Identify which cell holds the provided text, then report its (X, Y) central coordinate. 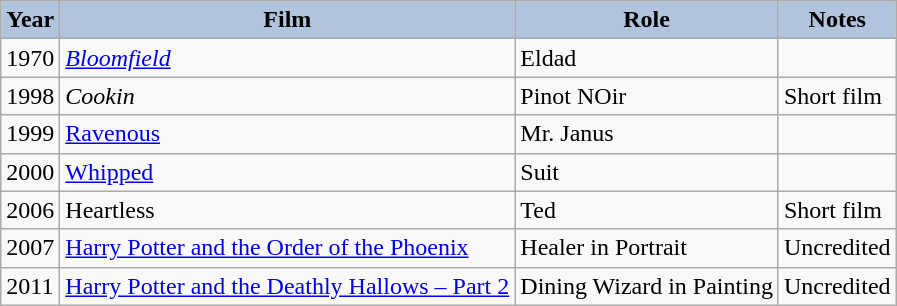
1999 (30, 134)
Bloomfield (288, 58)
2007 (30, 248)
2006 (30, 210)
Year (30, 20)
2011 (30, 286)
2000 (30, 172)
Dining Wizard in Painting (647, 286)
Harry Potter and the Deathly Hallows – Part 2 (288, 286)
Healer in Portrait (647, 248)
Cookin (288, 96)
1998 (30, 96)
Eldad (647, 58)
Pinot NOir (647, 96)
Role (647, 20)
Film (288, 20)
Suit (647, 172)
Whipped (288, 172)
Heartless (288, 210)
Ravenous (288, 134)
Harry Potter and the Order of the Phoenix (288, 248)
Notes (837, 20)
1970 (30, 58)
Mr. Janus (647, 134)
Ted (647, 210)
